For the text-containing cell, return its midpoint in [x, y] coordinate format. 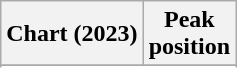
Chart (2023) [72, 34]
Peakposition [189, 34]
